Locate the cell with the specified text and output its [x, y] center coordinate. 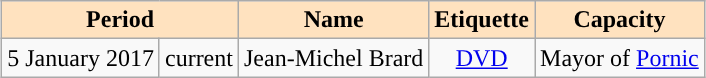
Capacity [620, 20]
Etiquette [482, 20]
current [198, 58]
Name [333, 20]
Period [120, 20]
Mayor of Pornic [620, 58]
Jean-Michel Brard [333, 58]
DVD [482, 58]
5 January 2017 [81, 58]
